Capture the cell that displays the provided text and extract its (x, y) central coordinate. 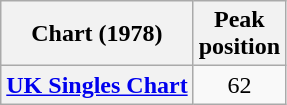
Chart (1978) (97, 34)
UK Singles Chart (97, 85)
Peakposition (239, 34)
62 (239, 85)
